Capture the cell that displays the provided text and extract its [X, Y] central coordinate. 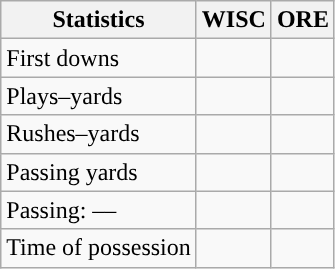
Statistics [99, 20]
Rushes–yards [99, 134]
ORE [302, 20]
Passing yards [99, 172]
Passing: –– [99, 210]
First downs [99, 58]
Plays–yards [99, 96]
WISC [234, 20]
Time of possession [99, 248]
